From the cell containing the given text, extract its center point as [x, y] coordinate. 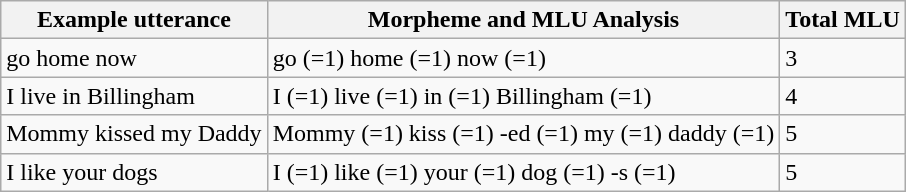
I (=1) like (=1) your (=1) dog (=1) -s (=1) [524, 172]
4 [843, 96]
3 [843, 58]
Mommy (=1) kiss (=1) -ed (=1) my (=1) daddy (=1) [524, 134]
I like your dogs [134, 172]
go home now [134, 58]
I live in Billingham [134, 96]
I (=1) live (=1) in (=1) Billingham (=1) [524, 96]
Example utterance [134, 20]
go (=1) home (=1) now (=1) [524, 58]
Total MLU [843, 20]
Morpheme and MLU Analysis [524, 20]
Mommy kissed my Daddy [134, 134]
